Detect which cell encompasses the target text, then output its [x, y] center coordinate. 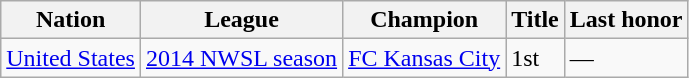
Champion [424, 20]
Title [536, 20]
League [241, 20]
1st [536, 58]
2014 NWSL season [241, 58]
FC Kansas City [424, 58]
— [626, 58]
Last honor [626, 20]
United States [71, 58]
Nation [71, 20]
